Find where the given text appears and provide that cell's center as (X, Y) coordinate. 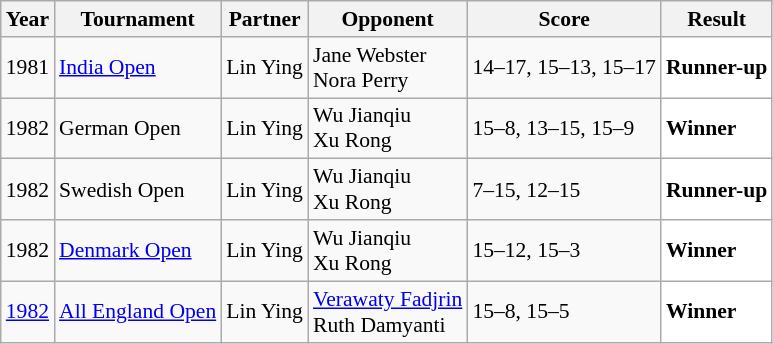
Verawaty Fadjrin Ruth Damyanti (388, 312)
1981 (28, 68)
Jane Webster Nora Perry (388, 68)
Result (716, 19)
Partner (264, 19)
German Open (138, 128)
Tournament (138, 19)
Opponent (388, 19)
All England Open (138, 312)
Score (564, 19)
Swedish Open (138, 190)
Year (28, 19)
India Open (138, 68)
14–17, 15–13, 15–17 (564, 68)
15–8, 13–15, 15–9 (564, 128)
15–12, 15–3 (564, 250)
7–15, 12–15 (564, 190)
15–8, 15–5 (564, 312)
Denmark Open (138, 250)
